Detect which cell encompasses the target text, then output its [X, Y] center coordinate. 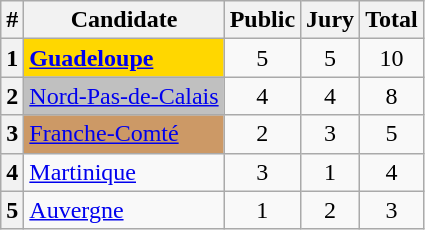
Martinique [124, 172]
Guadeloupe [124, 58]
8 [392, 96]
# [12, 20]
Total [392, 20]
Nord-Pas-de-Calais [124, 96]
Franche-Comté [124, 134]
Candidate [124, 20]
Jury [330, 20]
Public [262, 20]
10 [392, 58]
Auvergne [124, 210]
